Capture the cell that displays the provided text and extract its [X, Y] central coordinate. 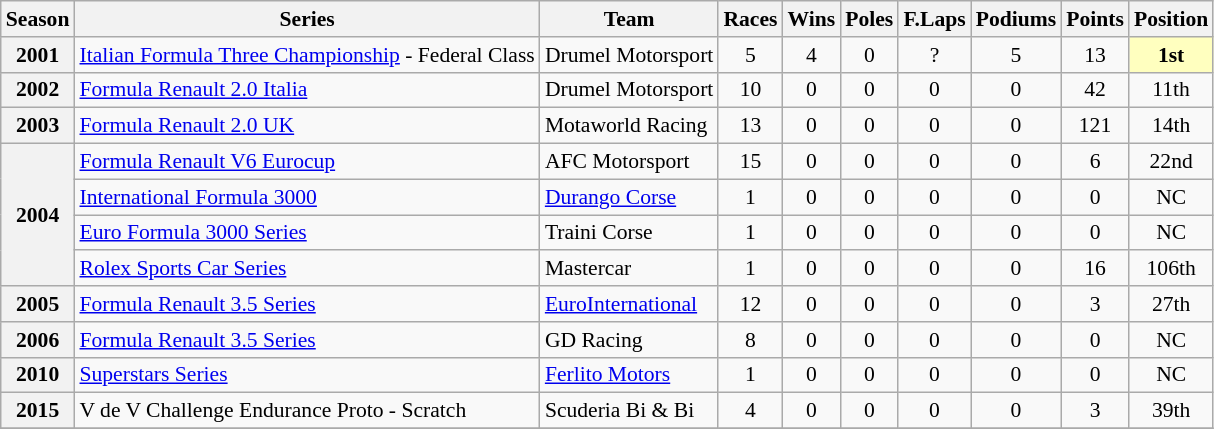
F.Laps [934, 19]
6 [1095, 162]
Series [306, 19]
12 [750, 304]
8 [750, 340]
2015 [38, 411]
2004 [38, 215]
2001 [38, 55]
10 [750, 90]
Wins [812, 19]
AFC Motorsport [630, 162]
GD Racing [630, 340]
Italian Formula Three Championship - Federal Class [306, 55]
Points [1095, 19]
Ferlito Motors [630, 375]
2002 [38, 90]
Durango Corse [630, 197]
2010 [38, 375]
1st [1171, 55]
27th [1171, 304]
Motaworld Racing [630, 126]
39th [1171, 411]
15 [750, 162]
Formula Renault V6 Eurocup [306, 162]
Superstars Series [306, 375]
106th [1171, 269]
Team [630, 19]
22nd [1171, 162]
2003 [38, 126]
Traini Corse [630, 233]
Formula Renault 2.0 UK [306, 126]
Euro Formula 3000 Series [306, 233]
Poles [869, 19]
121 [1095, 126]
16 [1095, 269]
Formula Renault 2.0 Italia [306, 90]
Mastercar [630, 269]
Scuderia Bi & Bi [630, 411]
Position [1171, 19]
14th [1171, 126]
11th [1171, 90]
Season [38, 19]
EuroInternational [630, 304]
Races [750, 19]
2005 [38, 304]
42 [1095, 90]
V de V Challenge Endurance Proto - Scratch [306, 411]
? [934, 55]
Podiums [1016, 19]
Rolex Sports Car Series [306, 269]
2006 [38, 340]
International Formula 3000 [306, 197]
